Capture the cell that displays the provided text and extract its (X, Y) central coordinate. 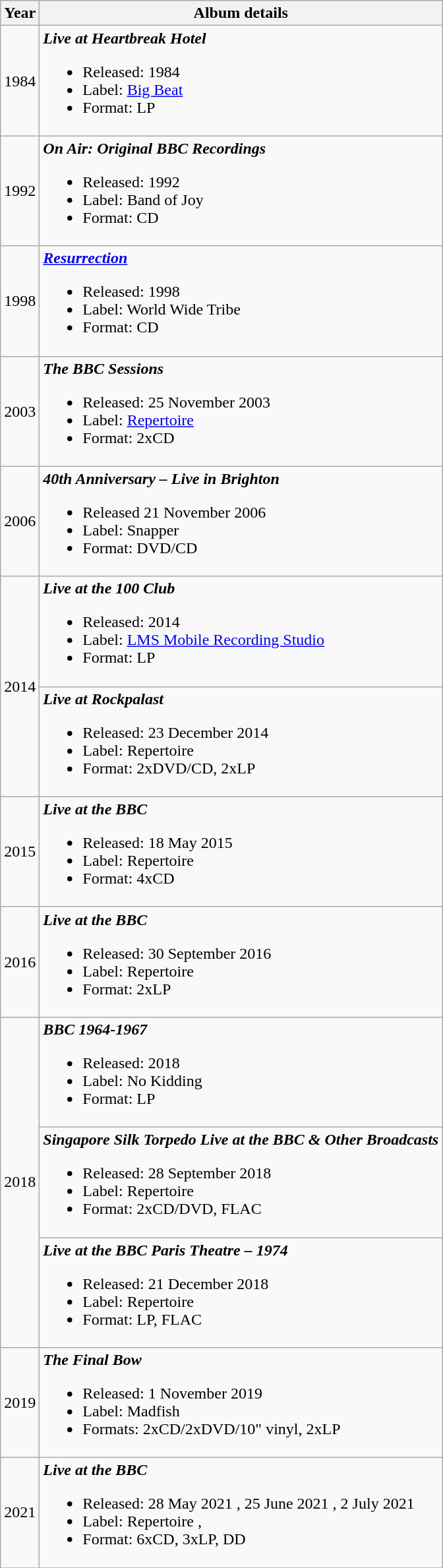
The BBC SessionsReleased: 25 November 2003Label: Repertoire Format: 2xCD (241, 411)
2015 (20, 852)
On Air: Original BBC RecordingsReleased: 1992Label: Band of Joy Format: CD (241, 191)
The Final BowReleased: 1 November 2019Label: Madfish Formats: 2xCD/2xDVD/10" vinyl, 2xLP (241, 1403)
2014 (20, 686)
40th Anniversary – Live in BrightonReleased 21 November 2006Label: Snapper Format: DVD/CD (241, 521)
Year (20, 13)
1992 (20, 191)
2019 (20, 1403)
Live at RockpalastReleased: 23 December 2014Label: Repertoire Format: 2xDVD/CD, 2xLP (241, 741)
Live at the BBCReleased: 30 September 2016Label: Repertoire Format: 2xLP (241, 961)
BBC 1964-1967Released: 2018Label: No Kidding Format: LP (241, 1072)
2006 (20, 521)
2016 (20, 961)
Live at the 100 ClubReleased: 2014Label: LMS Mobile Recording Studio Format: LP (241, 632)
Live at Heartbreak HotelReleased: 1984Label: Big Beat Format: LP (241, 80)
Live at the BBC Paris Theatre – 1974Released: 21 December 2018Label: Repertoire Format: LP, FLAC (241, 1292)
2021 (20, 1513)
1984 (20, 80)
1998 (20, 301)
Album details (241, 13)
2003 (20, 411)
Live at the BBCReleased: 18 May 2015Label: Repertoire Format: 4xCD (241, 852)
2018 (20, 1182)
Live at the BBCReleased: 28 May 2021 , 25 June 2021 , 2 July 2021 Label: Repertoire , Format: 6xCD, 3xLP, DD (241, 1513)
ResurrectionReleased: 1998Label: World Wide Tribe Format: CD (241, 301)
Singapore Silk Torpedo Live at the BBC & Other BroadcastsReleased: 28 September 2018Label: Repertoire Format: 2xCD/DVD, FLAC (241, 1182)
